Extract the [X, Y] coordinate from the center of the cell holding the provided text.  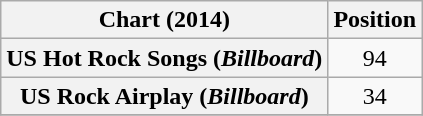
US Rock Airplay (Billboard) [164, 96]
34 [375, 96]
Chart (2014) [164, 20]
Position [375, 20]
US Hot Rock Songs (Billboard) [164, 58]
94 [375, 58]
